From the cell containing the given text, extract its center point as (x, y) coordinate. 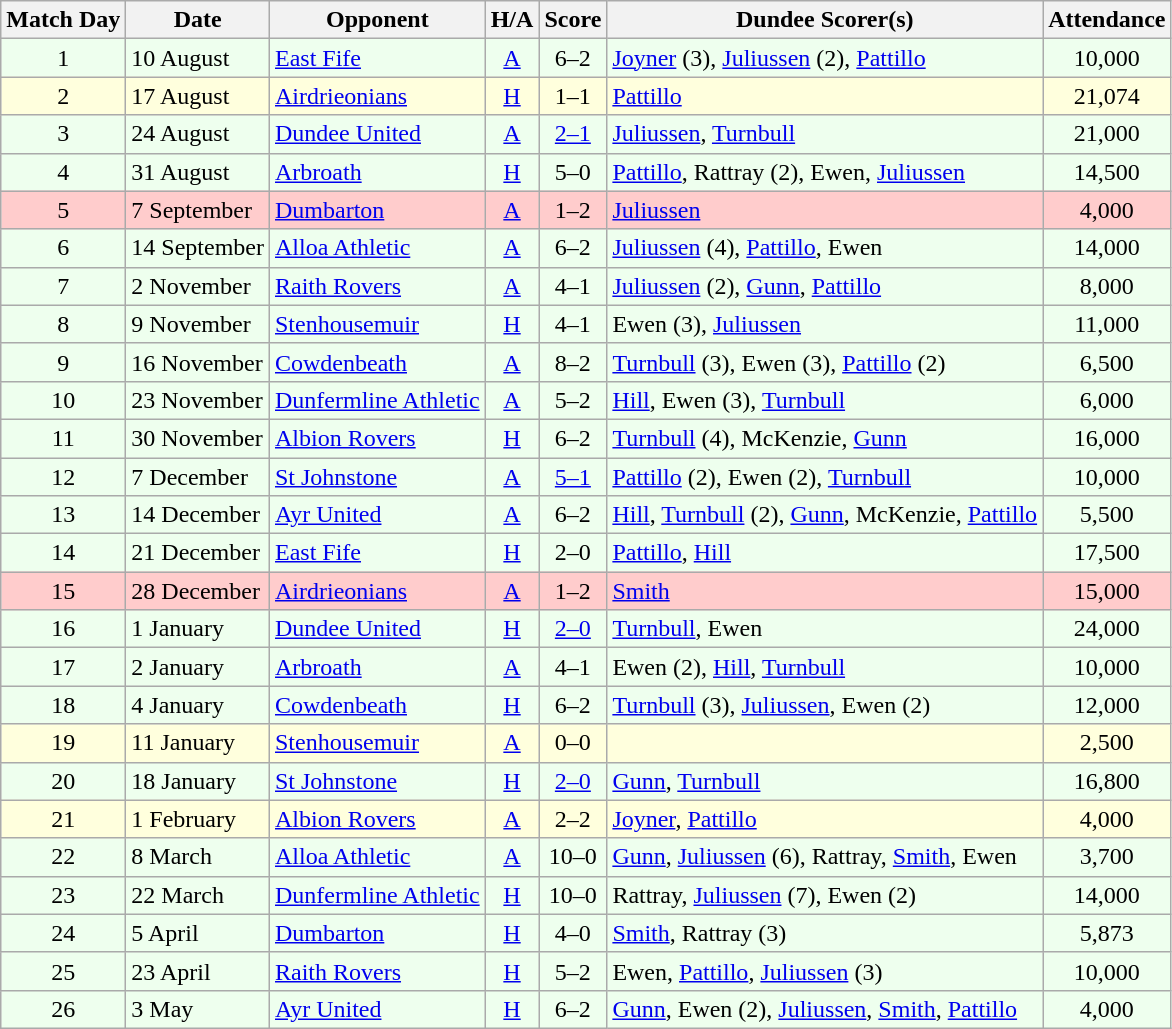
2 November (198, 286)
Juliussen (4), Pattillo, Ewen (825, 248)
Pattillo, Rattray (2), Ewen, Juliussen (825, 172)
17,500 (1107, 553)
20 (64, 781)
11 January (198, 743)
5,873 (1107, 933)
Joyner (3), Juliussen (2), Pattillo (825, 58)
21 (64, 819)
16,000 (1107, 438)
Juliussen (825, 210)
23 November (198, 400)
22 (64, 857)
6,500 (1107, 362)
Date (198, 20)
14 (64, 553)
Pattillo (2), Ewen (2), Turnbull (825, 477)
7 September (198, 210)
Gunn, Juliussen (6), Rattray, Smith, Ewen (825, 857)
22 March (198, 895)
6 (64, 248)
Hill, Ewen (3), Turnbull (825, 400)
14 December (198, 515)
Turnbull (3), Ewen (3), Pattillo (2) (825, 362)
5 April (198, 933)
1 February (198, 819)
Attendance (1107, 20)
Ewen, Pattillo, Juliussen (3) (825, 971)
31 August (198, 172)
18 (64, 705)
8–2 (573, 362)
15,000 (1107, 591)
Ewen (2), Hill, Turnbull (825, 667)
Pattillo (825, 96)
5–0 (573, 172)
2–1 (573, 134)
5 (64, 210)
16 (64, 629)
3,700 (1107, 857)
Gunn, Ewen (2), Juliussen, Smith, Pattillo (825, 1009)
8,000 (1107, 286)
Juliussen, Turnbull (825, 134)
11 (64, 438)
Match Day (64, 20)
Ewen (3), Juliussen (825, 324)
Gunn, Turnbull (825, 781)
4–0 (573, 933)
Turnbull, Ewen (825, 629)
1–1 (573, 96)
14,500 (1107, 172)
23 (64, 895)
4 January (198, 705)
Smith, Rattray (3) (825, 933)
25 (64, 971)
24 August (198, 134)
5–1 (573, 477)
1 (64, 58)
17 August (198, 96)
18 January (198, 781)
Joyner, Pattillo (825, 819)
19 (64, 743)
10 August (198, 58)
Opponent (377, 20)
2 (64, 96)
14 September (198, 248)
28 December (198, 591)
2,500 (1107, 743)
Smith (825, 591)
Pattillo, Hill (825, 553)
9 November (198, 324)
Hill, Turnbull (2), Gunn, McKenzie, Pattillo (825, 515)
21,074 (1107, 96)
Dundee Scorer(s) (825, 20)
17 (64, 667)
6,000 (1107, 400)
Juliussen (2), Gunn, Pattillo (825, 286)
13 (64, 515)
4 (64, 172)
Rattray, Juliussen (7), Ewen (2) (825, 895)
9 (64, 362)
16,800 (1107, 781)
Turnbull (3), Juliussen, Ewen (2) (825, 705)
2 January (198, 667)
7 December (198, 477)
11,000 (1107, 324)
24,000 (1107, 629)
24 (64, 933)
3 May (198, 1009)
7 (64, 286)
3 (64, 134)
5,500 (1107, 515)
1 January (198, 629)
23 April (198, 971)
0–0 (573, 743)
21 December (198, 553)
12 (64, 477)
2–2 (573, 819)
8 (64, 324)
21,000 (1107, 134)
30 November (198, 438)
H/A (512, 20)
12,000 (1107, 705)
Turnbull (4), McKenzie, Gunn (825, 438)
10 (64, 400)
15 (64, 591)
16 November (198, 362)
Score (573, 20)
8 March (198, 857)
26 (64, 1009)
